Provide the (X, Y) coordinate of the cell's center where the given text is located.  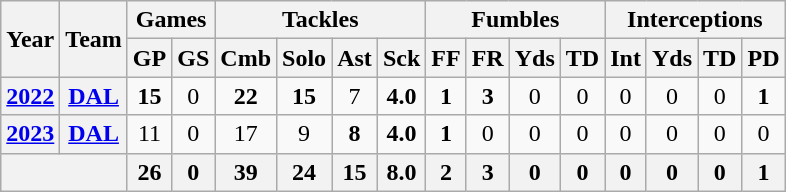
2023 (30, 134)
26 (149, 172)
FR (488, 58)
GP (149, 58)
9 (304, 134)
Year (30, 39)
24 (304, 172)
Ast (355, 58)
Sck (401, 58)
8.0 (401, 172)
17 (246, 134)
GS (194, 58)
Tackles (320, 20)
Games (170, 20)
PD (764, 58)
8 (355, 134)
FF (446, 58)
22 (246, 96)
7 (355, 96)
Cmb (246, 58)
Team (94, 39)
Fumbles (516, 20)
2022 (30, 96)
11 (149, 134)
2 (446, 172)
39 (246, 172)
Interceptions (695, 20)
Int (626, 58)
Solo (304, 58)
